For the text-containing cell, return its midpoint in (X, Y) coordinate format. 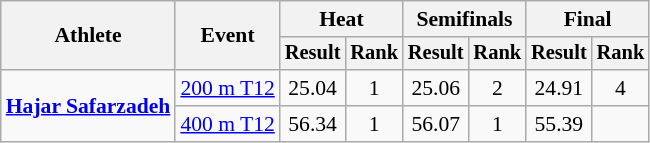
Hajar Safarzadeh (88, 106)
56.34 (313, 124)
25.06 (436, 88)
Heat (342, 19)
2 (497, 88)
400 m T12 (227, 124)
Event (227, 36)
Athlete (88, 36)
Semifinals (464, 19)
4 (621, 88)
25.04 (313, 88)
200 m T12 (227, 88)
56.07 (436, 124)
Final (588, 19)
55.39 (559, 124)
24.91 (559, 88)
